Scan for the cell matching the given text and deliver its (X, Y) coordinate at center. 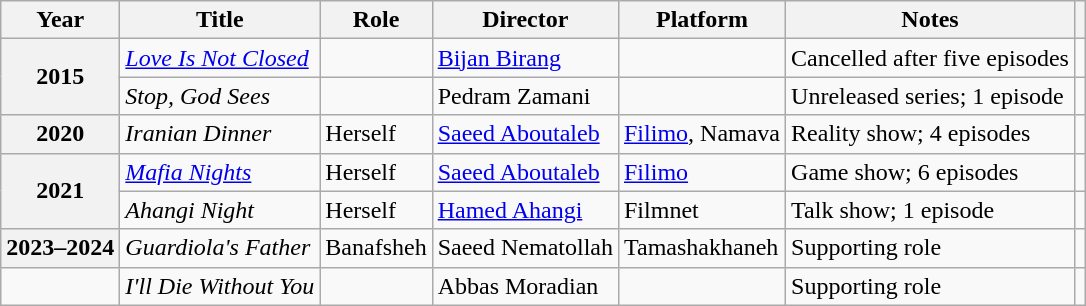
Hamed Ahangi (525, 210)
Talk show; 1 episode (930, 210)
Title (220, 20)
Game show; 6 episodes (930, 172)
Filimo (702, 172)
Year (60, 20)
Bijan Birang (525, 58)
2023–2024 (60, 248)
Unreleased series; 1 episode (930, 96)
Role (376, 20)
Ahangi Night (220, 210)
Reality show; 4 episodes (930, 134)
Saeed Nematollah (525, 248)
Iranian Dinner (220, 134)
Filmnet (702, 210)
Platform (702, 20)
2015 (60, 77)
Cancelled after five episodes (930, 58)
Mafia Nights (220, 172)
2021 (60, 191)
2020 (60, 134)
Abbas Moradian (525, 286)
I'll Die Without You (220, 286)
Stop, God Sees (220, 96)
Love Is Not Closed (220, 58)
Filimo, Namava (702, 134)
Notes (930, 20)
Tamashakhaneh (702, 248)
Pedram Zamani (525, 96)
Director (525, 20)
Banafsheh (376, 248)
Guardiola's Father (220, 248)
